Output the [X, Y] coordinate of the center of the cell containing the given text.  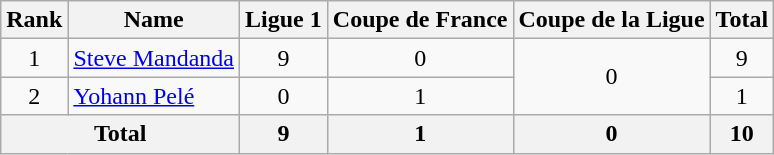
Coupe de la Ligue [612, 20]
Steve Mandanda [154, 58]
Ligue 1 [284, 20]
2 [34, 96]
Yohann Pelé [154, 96]
Rank [34, 20]
Name [154, 20]
Coupe de France [420, 20]
10 [742, 134]
